Capture the cell that displays the provided text and extract its [X, Y] central coordinate. 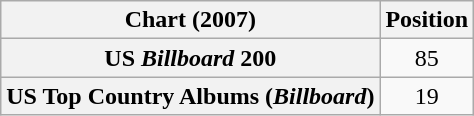
Position [427, 20]
Chart (2007) [190, 20]
85 [427, 58]
US Billboard 200 [190, 58]
US Top Country Albums (Billboard) [190, 96]
19 [427, 96]
